Provide the [x, y] coordinate of the cell's center where the given text is located.  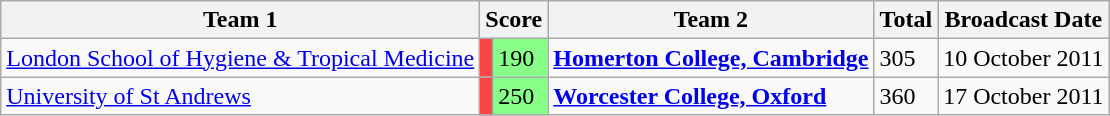
Team 1 [240, 20]
Worcester College, Oxford [711, 96]
360 [906, 96]
Homerton College, Cambridge [711, 58]
305 [906, 58]
Broadcast Date [1024, 20]
17 October 2011 [1024, 96]
Score [514, 20]
250 [520, 96]
190 [520, 58]
10 October 2011 [1024, 58]
Team 2 [711, 20]
Total [906, 20]
London School of Hygiene & Tropical Medicine [240, 58]
University of St Andrews [240, 96]
